Identify which cell holds the provided text, then report its [X, Y] central coordinate. 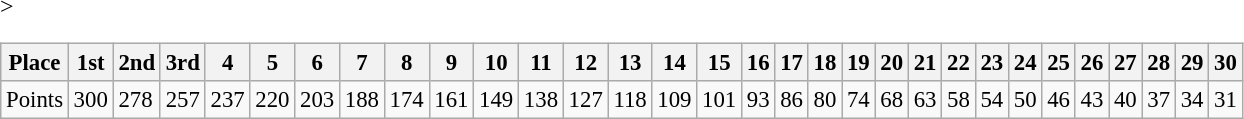
300 [90, 100]
16 [758, 63]
34 [1192, 100]
22 [958, 63]
220 [272, 100]
74 [858, 100]
40 [1126, 100]
5 [272, 63]
68 [892, 100]
278 [136, 100]
3rd [182, 63]
188 [362, 100]
101 [720, 100]
127 [586, 100]
58 [958, 100]
27 [1126, 63]
10 [496, 63]
29 [1192, 63]
Place [35, 63]
9 [452, 63]
15 [720, 63]
21 [924, 63]
161 [452, 100]
31 [1226, 100]
23 [992, 63]
1st [90, 63]
2nd [136, 63]
28 [1158, 63]
30 [1226, 63]
24 [1026, 63]
118 [630, 100]
19 [858, 63]
257 [182, 100]
13 [630, 63]
6 [318, 63]
Points [35, 100]
54 [992, 100]
149 [496, 100]
11 [542, 63]
20 [892, 63]
174 [406, 100]
18 [824, 63]
26 [1092, 63]
14 [674, 63]
86 [792, 100]
203 [318, 100]
93 [758, 100]
63 [924, 100]
25 [1058, 63]
50 [1026, 100]
138 [542, 100]
7 [362, 63]
17 [792, 63]
237 [228, 100]
12 [586, 63]
4 [228, 63]
80 [824, 100]
46 [1058, 100]
43 [1092, 100]
109 [674, 100]
8 [406, 63]
37 [1158, 100]
